Locate the cell with the specified text and output its (X, Y) center coordinate. 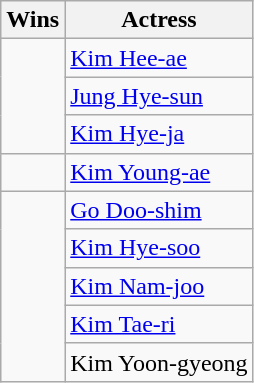
Go Doo-shim (159, 210)
Kim Hee-ae (159, 58)
Kim Hye-soo (159, 248)
Kim Young-ae (159, 172)
Kim Tae-ri (159, 324)
Jung Hye-sun (159, 96)
Actress (159, 20)
Kim Hye-ja (159, 134)
Kim Yoon-gyeong (159, 362)
Wins (33, 20)
Kim Nam-joo (159, 286)
